Find where the given text appears and provide that cell's center as (x, y) coordinate. 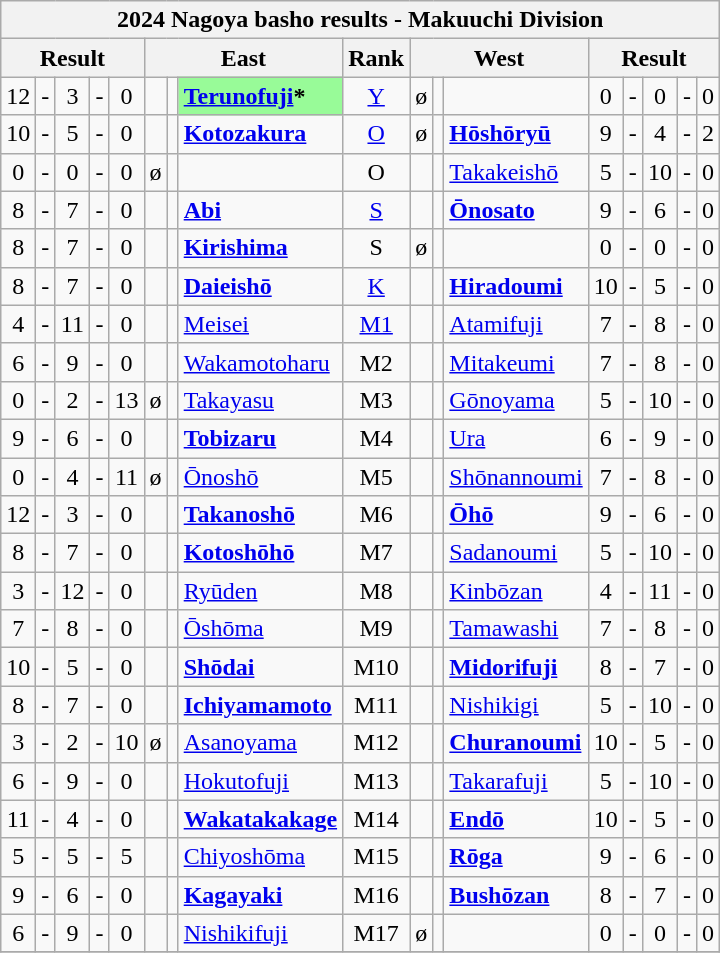
M7 (376, 553)
Ōnosato (516, 210)
Rank (376, 58)
M6 (376, 515)
M12 (376, 743)
Nishikigi (516, 705)
M11 (376, 705)
Churanoumi (516, 743)
Mitakeumi (516, 362)
Meisei (260, 324)
Kinbōzan (516, 591)
Takanoshō (260, 515)
M3 (376, 400)
Asanoyama (260, 743)
Ōhō (516, 515)
M16 (376, 895)
Wakatakakage (260, 819)
East (244, 58)
M15 (376, 857)
M1 (376, 324)
West (500, 58)
Kotozakura (260, 134)
M5 (376, 477)
2024 Nagoya basho results - Makuuchi Division (360, 20)
Rōga (516, 857)
M8 (376, 591)
Bushōzan (516, 895)
Kirishima (260, 248)
Gōnoyama (516, 400)
Tobizaru (260, 438)
M13 (376, 781)
Wakamotoharu (260, 362)
Sadanoumi (516, 553)
Shōnannoumi (516, 477)
Takarafuji (516, 781)
M17 (376, 933)
Ichiyamamoto (260, 705)
M14 (376, 819)
Atamifuji (516, 324)
Ura (516, 438)
Daieishō (260, 286)
Nishikifuji (260, 933)
Y (376, 96)
M4 (376, 438)
Takayasu (260, 400)
Kotoshōhō (260, 553)
M9 (376, 629)
Tamawashi (516, 629)
Midorifuji (516, 667)
Kagayaki (260, 895)
Terunofuji* (260, 96)
Chiyoshōma (260, 857)
Hokutofuji (260, 781)
Hōshōryū (516, 134)
M2 (376, 362)
Abi (260, 210)
Shōdai (260, 667)
Endō (516, 819)
Hiradoumi (516, 286)
Ryūden (260, 591)
K (376, 286)
M10 (376, 667)
Ōshōma (260, 629)
Ōnoshō (260, 477)
13 (126, 400)
Takakeishō (516, 172)
